Return [x, y] of the center of cell containing provided text 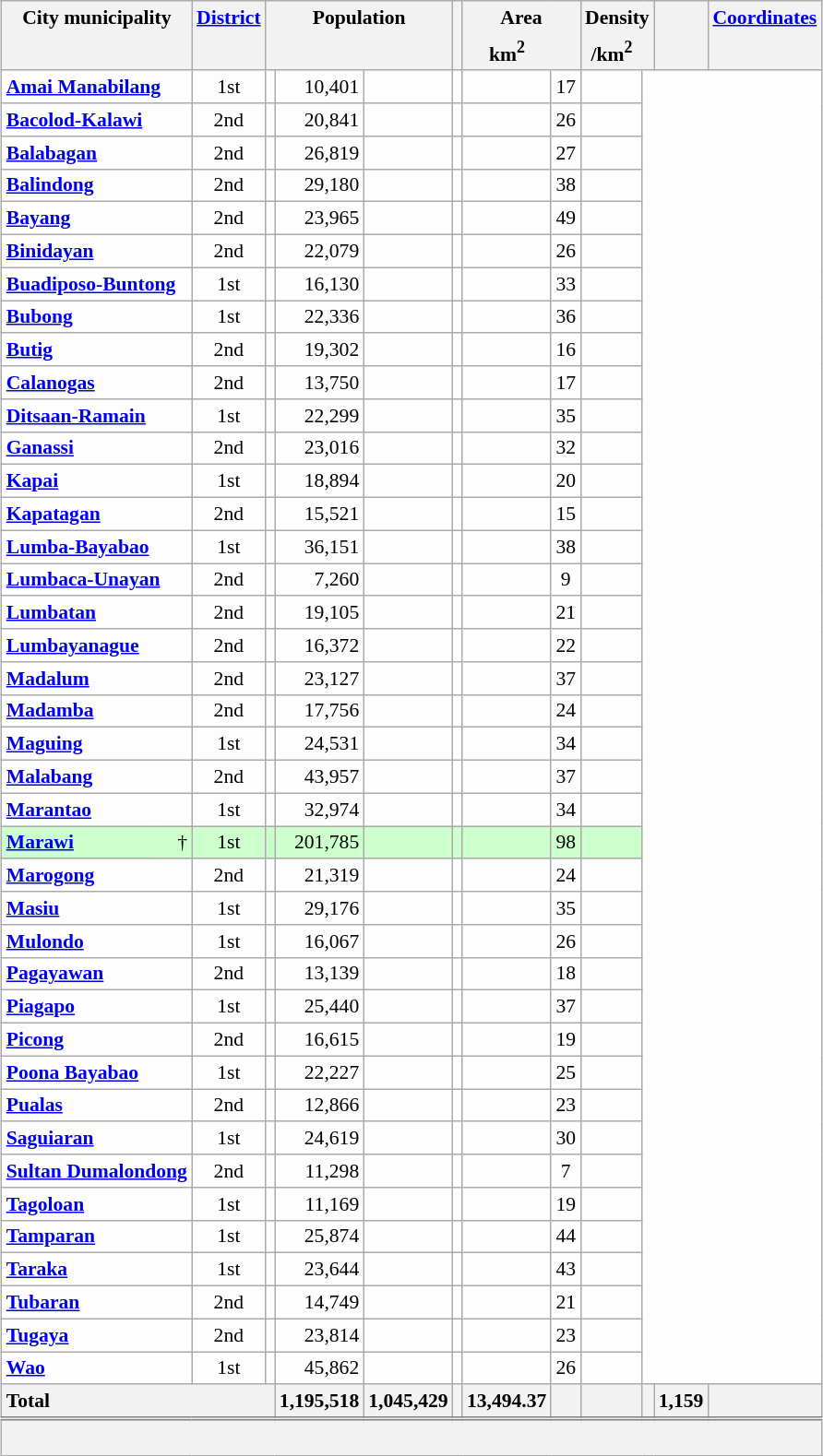
Lumbatan [97, 612]
Madalum [97, 678]
13,494.37 [507, 1402]
Tubaran [97, 1302]
33 [566, 284]
Pualas [97, 1106]
Piagapo [97, 1007]
11,169 [319, 1203]
25,874 [319, 1237]
Butig [97, 349]
29,180 [319, 185]
22,079 [319, 251]
16,615 [319, 1039]
32,974 [319, 810]
98 [566, 843]
13,750 [319, 383]
27 [566, 152]
Pagayawan [97, 974]
36 [566, 317]
43,957 [319, 776]
7,260 [319, 580]
Lumbaca-Unayan [97, 580]
District [229, 17]
Saguiaran [97, 1138]
29,176 [319, 908]
Buadiposo-Buntong [97, 284]
Bacolod-Kalawi [97, 120]
36,151 [319, 547]
Poona Bayabao [97, 1072]
49 [566, 219]
22,299 [319, 415]
24,619 [319, 1138]
Bayang [97, 219]
Kapatagan [97, 514]
7 [566, 1171]
Marawi [78, 843]
18,894 [319, 481]
City municipality [97, 17]
Coordinates [764, 17]
Area [521, 17]
Taraka [97, 1270]
1,195,518 [319, 1402]
Marantao [97, 810]
Balabagan [97, 152]
19,302 [319, 349]
Marogong [97, 875]
Kapai [97, 481]
22,227 [319, 1072]
44 [566, 1237]
19,105 [319, 612]
45,862 [319, 1368]
24,531 [319, 744]
23,127 [319, 678]
Balindong [97, 185]
Binidayan [97, 251]
23,814 [319, 1335]
30 [566, 1138]
/km2 [611, 52]
Masiu [97, 908]
Maguing [97, 744]
13,139 [319, 974]
1,045,429 [408, 1402]
10,401 [319, 87]
Picong [97, 1039]
† [173, 843]
15,521 [319, 514]
Bubong [97, 317]
Ditsaan-Ramain [97, 415]
Lumbayanague [97, 645]
23,965 [319, 219]
Lumba-Bayabao [97, 547]
26,819 [319, 152]
23,644 [319, 1270]
43 [566, 1270]
Population [360, 17]
Tugaya [97, 1335]
22,336 [319, 317]
Density [617, 17]
km2 [507, 52]
25,440 [319, 1007]
15 [566, 514]
Ganassi [97, 448]
Total [138, 1402]
Mulondo [97, 941]
32 [566, 448]
Amai Manabilang [97, 87]
17,756 [319, 711]
Malabang [97, 776]
Wao [97, 1368]
16,130 [319, 284]
21,319 [319, 875]
23,016 [319, 448]
11,298 [319, 1171]
16,067 [319, 941]
18 [566, 974]
Tamparan [97, 1237]
16 [566, 349]
20 [566, 481]
Tagoloan [97, 1203]
Sultan Dumalondong [97, 1171]
Madamba [97, 711]
22 [566, 645]
25 [566, 1072]
9 [566, 580]
14,749 [319, 1302]
201,785 [319, 843]
1,159 [681, 1402]
Calanogas [97, 383]
16,372 [319, 645]
12,866 [319, 1106]
20,841 [319, 120]
